Output the (x, y) coordinate of the center of the cell containing the given text.  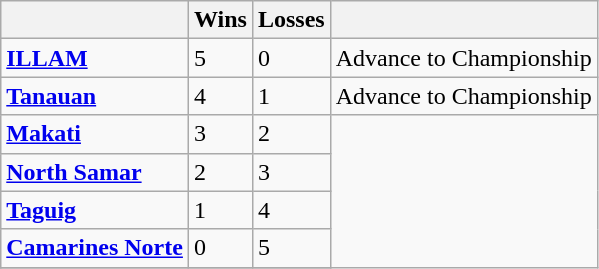
ILLAM (95, 58)
Tanauan (95, 96)
North Samar (95, 172)
Taguig (95, 210)
Losses (291, 20)
Camarines Norte (95, 248)
Makati (95, 134)
Wins (220, 20)
